Return the [x, y] coordinate for the center point of the cell that contains the specified text.  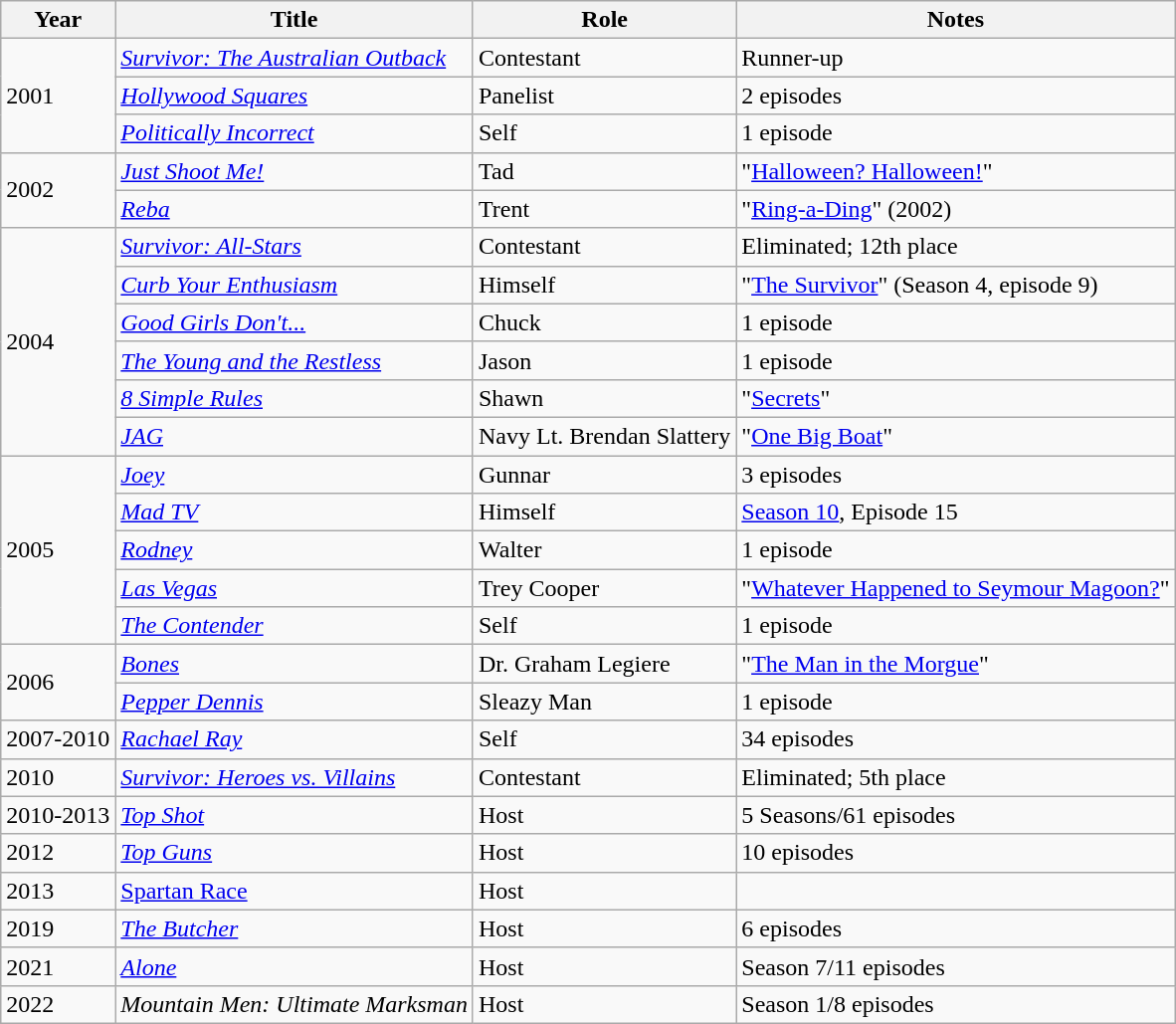
2013 [58, 891]
5 Seasons/61 episodes [955, 815]
Year [58, 20]
34 episodes [955, 739]
2 episodes [955, 96]
Trey Cooper [604, 588]
Rachael Ray [294, 739]
"Whatever Happened to Seymour Magoon?" [955, 588]
Role [604, 20]
Survivor: The Australian Outback [294, 58]
Eliminated; 5th place [955, 777]
"The Man in the Morgue" [955, 664]
Notes [955, 20]
Joey [294, 475]
"The Survivor" (Season 4, episode 9) [955, 285]
2004 [58, 341]
The Contender [294, 626]
Season 10, Episode 15 [955, 512]
Survivor: All-Stars [294, 247]
Survivor: Heroes vs. Villains [294, 777]
Sleazy Man [604, 702]
"Halloween? Halloween!" [955, 171]
Season 7/11 episodes [955, 966]
"Secrets" [955, 398]
Alone [294, 966]
Gunnar [604, 475]
Just Shoot Me! [294, 171]
"One Big Boat" [955, 436]
Pepper Dennis [294, 702]
Tad [604, 171]
Title [294, 20]
Rodney [294, 550]
JAG [294, 436]
Season 1/8 episodes [955, 1004]
Mountain Men: Ultimate Marksman [294, 1004]
10 episodes [955, 853]
Las Vegas [294, 588]
Eliminated; 12th place [955, 247]
Walter [604, 550]
Spartan Race [294, 891]
Dr. Graham Legiere [604, 664]
2010-2013 [58, 815]
2001 [58, 96]
Trent [604, 209]
2006 [58, 683]
Jason [604, 360]
Hollywood Squares [294, 96]
Top Shot [294, 815]
The Butcher [294, 928]
6 episodes [955, 928]
Mad TV [294, 512]
Reba [294, 209]
2019 [58, 928]
Runner-up [955, 58]
3 episodes [955, 475]
8 Simple Rules [294, 398]
2012 [58, 853]
Curb Your Enthusiasm [294, 285]
2005 [58, 550]
2022 [58, 1004]
The Young and the Restless [294, 360]
Good Girls Don't... [294, 322]
Navy Lt. Brendan Slattery [604, 436]
Bones [294, 664]
Chuck [604, 322]
2021 [58, 966]
Shawn [604, 398]
Top Guns [294, 853]
2007-2010 [58, 739]
2010 [58, 777]
2002 [58, 190]
Panelist [604, 96]
Politically Incorrect [294, 133]
"Ring-a-Ding" (2002) [955, 209]
